Return the (X, Y) coordinate for the center point of the cell that contains the specified text.  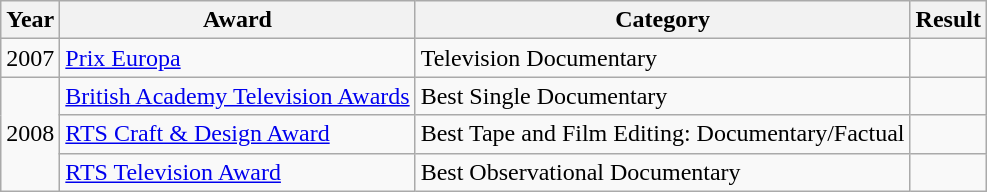
2007 (30, 58)
Television Documentary (662, 58)
Award (238, 20)
Best Observational Documentary (662, 172)
Result (948, 20)
RTS Craft & Design Award (238, 134)
Category (662, 20)
RTS Television Award (238, 172)
Best Single Documentary (662, 96)
Prix Europa (238, 58)
2008 (30, 134)
British Academy Television Awards (238, 96)
Year (30, 20)
Best Tape and Film Editing: Documentary/Factual (662, 134)
